Identify which cell holds the provided text, then report its (X, Y) central coordinate. 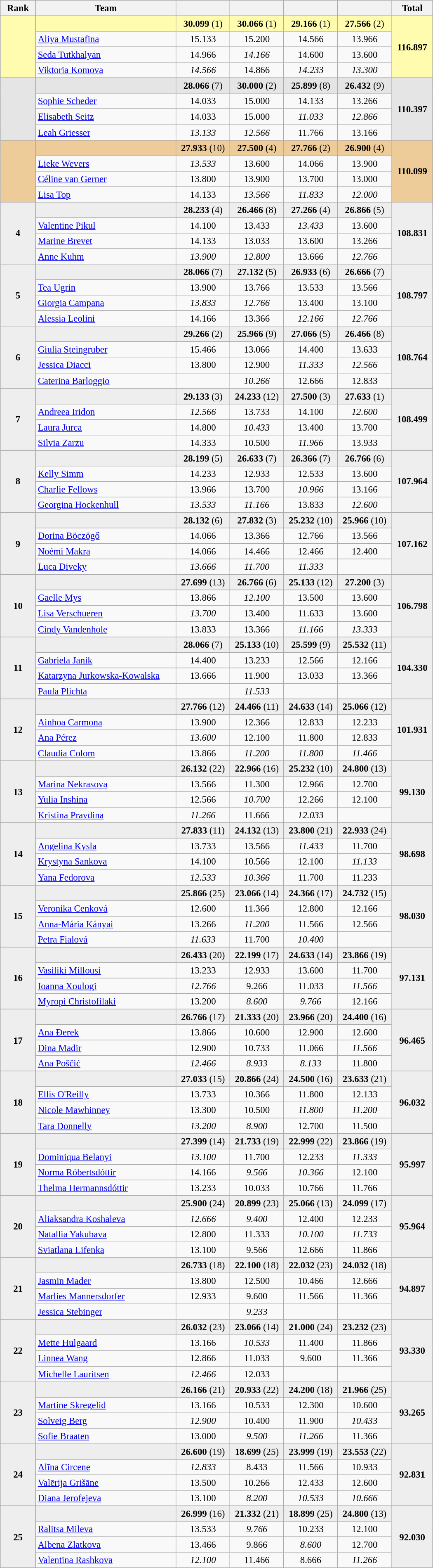
11.233 (365, 877)
Natallia Yakubava (106, 1234)
11.300 (257, 784)
107.964 (412, 481)
Veronika Cenková (106, 908)
23.232 (23) (365, 1327)
Thelma Hermannsdóttir (106, 1188)
27.933 (10) (203, 148)
24.366 (17) (311, 893)
14.466 (257, 552)
10.466 (311, 1281)
24.132 (13) (257, 831)
110.397 (412, 109)
Viktoria Komova (106, 70)
12.966 (311, 784)
99.130 (412, 792)
11.400 (311, 1343)
12.300 (311, 1405)
11.833 (311, 194)
23.633 (21) (365, 1079)
Jessica Stebinger (106, 1312)
22.032 (23) (311, 1265)
Luca Diveky (106, 567)
Linnea Wang (106, 1359)
25.900 (24) (203, 1203)
Katarzyna Jurkowska-Kowalska (106, 675)
Charlie Fellows (106, 489)
93.330 (412, 1350)
26.032 (23) (203, 1327)
9.400 (257, 1219)
30.066 (1) (257, 24)
Lisa Top (106, 194)
24.500 (16) (311, 1079)
Marlies Mannersdorfer (106, 1296)
27.200 (3) (365, 583)
26.166 (21) (203, 1390)
8 (18, 481)
94.897 (412, 1289)
95.997 (412, 1164)
18.899 (25) (311, 1514)
23.966 (20) (311, 1017)
108.764 (412, 357)
29.266 (2) (203, 334)
Petra Fialová (106, 940)
Anne Kuhm (106, 256)
11.966 (311, 443)
23.553 (22) (365, 1452)
26.600 (19) (203, 1452)
21.332 (21) (257, 1514)
Andreea Iridon (106, 412)
98.698 (412, 854)
9.500 (257, 1436)
11.500 (365, 1126)
10.766 (311, 1188)
12.266 (311, 800)
Seda Tutkhalyan (106, 55)
26.633 (7) (257, 458)
11.533 (257, 691)
Cindy Vandenhole (106, 629)
96.465 (412, 1040)
26.733 (18) (203, 1265)
25.133 (10) (257, 644)
26.433 (20) (203, 955)
13.466 (203, 1545)
9 (18, 544)
98.030 (412, 916)
Angelina Kysla (106, 846)
27.766 (2) (311, 148)
Martine Skregelid (106, 1405)
22.933 (24) (365, 831)
Dina Madir (106, 1048)
15.133 (203, 39)
Gabriela Janik (106, 660)
Kristina Pravdina (106, 815)
Ioanna Xoulogi (106, 986)
Ralitsa Mileva (106, 1529)
Team (106, 8)
10 (18, 606)
108.499 (412, 419)
Leah Griesser (106, 133)
26.999 (16) (203, 1514)
Valentine Pikul (106, 225)
11.066 (311, 1048)
25.066 (13) (311, 1203)
13.766 (257, 288)
93.265 (412, 1413)
10.666 (365, 1498)
Mette Hulgaard (106, 1343)
28.233 (4) (203, 210)
26.900 (4) (365, 148)
Anna-Mária Kányai (106, 924)
25.066 (12) (365, 707)
26.366 (7) (311, 458)
Giorgia Campana (106, 303)
Myropi Christofilaki (106, 1002)
12.133 (365, 1094)
24.466 (11) (257, 707)
27.699 (13) (203, 583)
15.466 (203, 350)
19 (18, 1164)
Marina Nekrasova (106, 784)
Dorina Böczögő (106, 536)
25.966 (9) (257, 334)
10.733 (257, 1048)
20 (18, 1227)
13.133 (203, 133)
27.132 (5) (257, 272)
20.933 (22) (257, 1390)
30.099 (1) (203, 24)
24.732 (15) (365, 893)
13.633 (365, 350)
27.766 (12) (203, 707)
21 (18, 1289)
23 (18, 1413)
Total (412, 8)
Krystyna Sankova (106, 862)
22 (18, 1350)
13.933 (365, 443)
Noémi Makra (106, 552)
25.866 (25) (203, 893)
Michelle Lauritsen (106, 1374)
20.866 (24) (257, 1079)
12.000 (365, 194)
26.432 (9) (365, 86)
95.964 (412, 1227)
10.966 (311, 489)
8.133 (311, 1063)
14.866 (257, 70)
10.933 (365, 1467)
22.999 (22) (311, 1141)
Valērija Grišāne (106, 1483)
13.066 (257, 350)
Jasmin Mader (106, 1281)
27.833 (11) (203, 831)
21.000 (24) (311, 1327)
22.199 (17) (257, 955)
15.200 (257, 39)
10.700 (257, 800)
Ainhoa Carmona (106, 722)
27.399 (14) (203, 1141)
24.200 (18) (311, 1390)
27.266 (4) (311, 210)
Claudia Colom (106, 753)
96.032 (412, 1102)
Solveig Berg (106, 1421)
Giulia Steingruber (106, 350)
25.599 (9) (311, 644)
9.866 (257, 1545)
27.066 (5) (311, 334)
21.333 (20) (257, 1017)
8.433 (257, 1467)
104.330 (412, 668)
Yana Fedorova (106, 877)
30.000 (2) (257, 86)
13.333 (365, 629)
15 (18, 916)
Norma Róbertsdóttir (106, 1172)
Kelly Simm (106, 474)
108.797 (412, 295)
Ellis O'Reilly (106, 1094)
18 (18, 1102)
Rank (18, 8)
Tea Ugrin (106, 288)
14 (18, 854)
20.899 (23) (257, 1203)
11.666 (257, 815)
17 (18, 1040)
21.966 (25) (365, 1390)
25 (18, 1537)
97.131 (412, 978)
Sviatlana Lifenka (106, 1250)
Tara Donnelly (106, 1126)
Dominiqua Belanyi (106, 1157)
24.233 (12) (257, 396)
25.899 (8) (311, 86)
27.033 (15) (203, 1079)
Paula Plichta (106, 691)
5 (18, 295)
10.100 (311, 1234)
29.133 (3) (203, 396)
Alessia Leolini (106, 319)
23.800 (21) (311, 831)
6 (18, 357)
27.500 (3) (311, 396)
92.030 (412, 1537)
10.566 (257, 862)
Marine Brevet (106, 241)
Laura Jurca (106, 427)
Vasiliki Millousi (106, 971)
26.666 (7) (365, 272)
Céline van Gerner (106, 179)
7 (18, 419)
16 (18, 978)
Lieke Wevers (106, 163)
25.966 (10) (365, 521)
14.333 (203, 443)
13 (18, 792)
25.133 (12) (311, 583)
11.733 (365, 1234)
25.532 (11) (365, 644)
10.233 (311, 1529)
24.099 (17) (365, 1203)
Ana Poščić (106, 1063)
9.266 (257, 986)
26.132 (22) (203, 769)
Ana Pérez (106, 738)
8.200 (257, 1498)
92.831 (412, 1475)
Silvia Zarzu (106, 443)
28.132 (6) (203, 521)
8.933 (257, 1063)
Caterina Barloggio (106, 381)
108.831 (412, 233)
18.699 (25) (257, 1452)
106.798 (412, 606)
29.166 (1) (311, 24)
Diana Jerofejeva (106, 1498)
Sophie Scheder (106, 101)
12.500 (257, 1281)
21.733 (19) (257, 1141)
23.999 (19) (311, 1452)
28.199 (5) (203, 458)
27.566 (2) (365, 24)
14.600 (311, 55)
101.931 (412, 730)
27.500 (4) (257, 148)
4 (18, 233)
Aliya Mustafina (106, 39)
22.966 (16) (257, 769)
14.800 (203, 427)
107.162 (412, 544)
9.233 (257, 1312)
24 (18, 1475)
Jessica Diacci (106, 365)
11.433 (311, 846)
Alīna Circene (106, 1467)
12.366 (257, 722)
Lisa Verschueren (106, 613)
116.897 (412, 47)
14.966 (203, 55)
Georgina Hockenhull (106, 505)
26.933 (6) (311, 272)
Albena Zlatkova (106, 1545)
Ana Đerek (106, 1033)
Aliaksandra Koshaleva (106, 1219)
Nicole Mawhinney (106, 1110)
12 (18, 730)
27.832 (3) (257, 521)
11.133 (365, 862)
11 (18, 668)
24.400 (16) (365, 1017)
12.433 (311, 1483)
10.033 (257, 1188)
Elisabeth Seitz (106, 117)
26.766 (17) (203, 1017)
8.900 (257, 1126)
110.099 (412, 171)
27.633 (1) (365, 396)
Yulia Inshina (106, 800)
8.666 (311, 1560)
Gaelle Mys (106, 598)
22.100 (18) (257, 1265)
Valentina Rashkova (106, 1560)
Sofie Braaten (106, 1436)
26.866 (5) (365, 210)
24.032 (18) (365, 1265)
